Search for the cell housing the specified text and yield its (x, y) center coordinate. 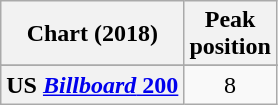
8 (230, 85)
US Billboard 200 (92, 85)
Chart (2018) (92, 34)
Peak position (230, 34)
